Extract the (x, y) coordinate from the center of the cell holding the provided text.  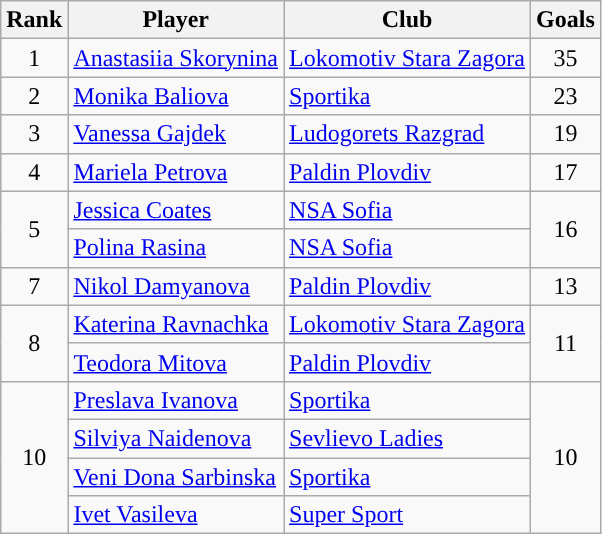
8 (34, 343)
Monika Baliova (176, 96)
11 (566, 343)
Vanessa Gajdek (176, 134)
13 (566, 286)
16 (566, 229)
17 (566, 172)
Anastasiia Skorynina (176, 58)
Ivet Vasileva (176, 515)
Preslava Ivanova (176, 400)
Katerina Ravnachka (176, 324)
Player (176, 20)
23 (566, 96)
Silviya Naidenova (176, 438)
3 (34, 134)
Goals (566, 20)
1 (34, 58)
Rank (34, 20)
Ludogorets Razgrad (408, 134)
Club (408, 20)
Mariela Petrova (176, 172)
Polina Rasina (176, 248)
7 (34, 286)
Super Sport (408, 515)
Jessica Coates (176, 210)
Teodora Mitova (176, 362)
5 (34, 229)
35 (566, 58)
Veni Dona Sarbinska (176, 477)
4 (34, 172)
Nikol Damyanova (176, 286)
19 (566, 134)
Sevlievo Ladies (408, 438)
2 (34, 96)
